Return [x, y] of the center of cell containing provided text 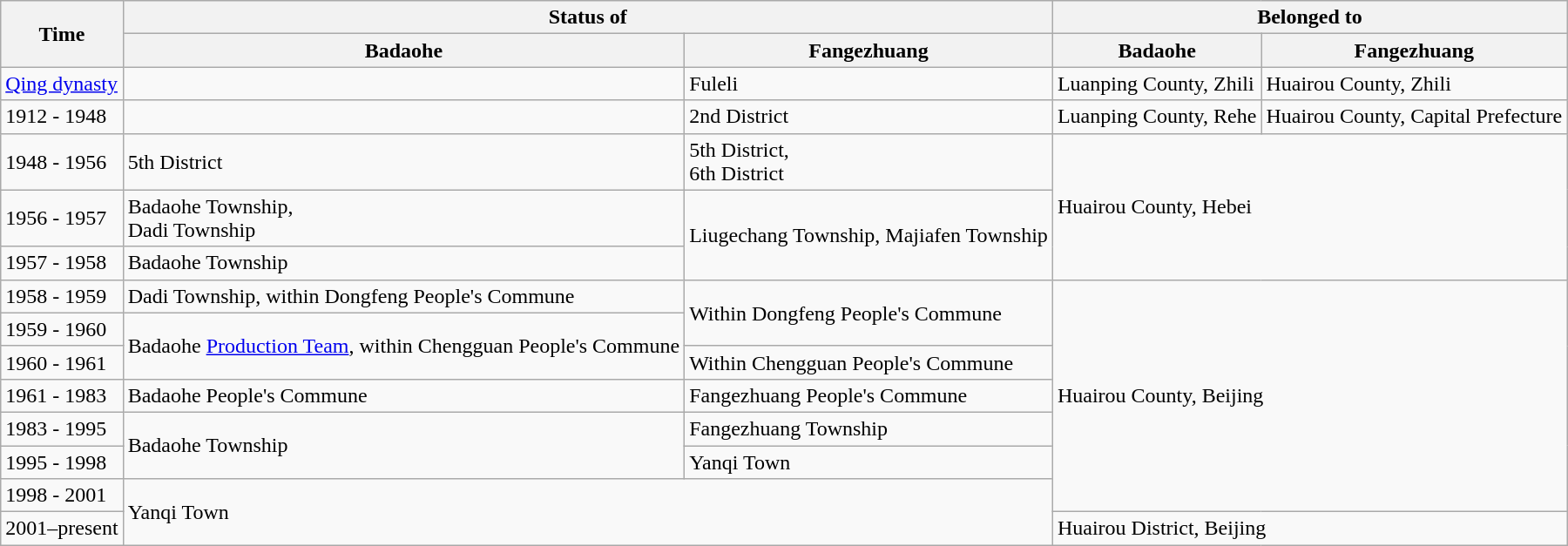
Luanping County, Zhili [1157, 84]
Luanping County, Rehe [1157, 117]
Dadi Township, within Dongfeng People's Commune [404, 296]
Huairou County, Capital Prefecture [1415, 117]
Within Chengguan People's Commune [869, 362]
5th District,6th District [869, 162]
1998 - 2001 [62, 495]
1956 - 1957 [62, 218]
Badaohe Production Team, within Chengguan People's Commune [404, 346]
Huairou County, Zhili [1415, 84]
Huairou District, Beijing [1309, 529]
Qing dynasty [62, 84]
1983 - 1995 [62, 428]
Fuleli [869, 84]
1995 - 1998 [62, 462]
Within Dongfeng People's Commune [869, 313]
Huairou County, Hebei [1309, 206]
Fangezhuang People's Commune [869, 395]
1912 - 1948 [62, 117]
1958 - 1959 [62, 296]
1948 - 1956 [62, 162]
Belonged to [1309, 17]
Liugechang Township, Majiafen Township [869, 235]
1960 - 1961 [62, 362]
1957 - 1958 [62, 263]
1959 - 1960 [62, 329]
2001–present [62, 529]
Time [62, 34]
5th District [404, 162]
Fangezhuang Township [869, 428]
Badaohe Township,Dadi Township [404, 218]
2nd District [869, 117]
Badaohe People's Commune [404, 395]
1961 - 1983 [62, 395]
Huairou County, Beijing [1309, 395]
Status of [587, 17]
